Provide the (X, Y) coordinate of the cell's center where the given text is located.  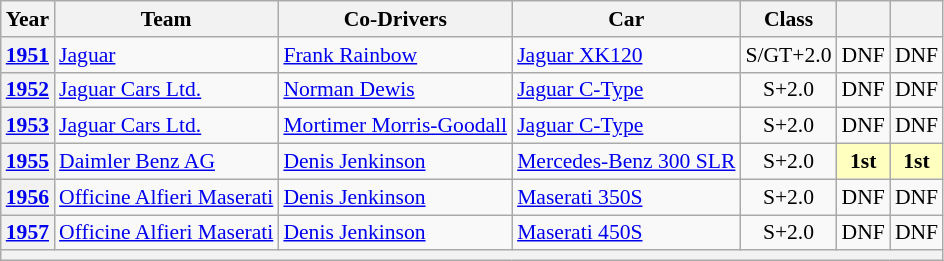
1953 (28, 126)
Car (626, 19)
Daimler Benz AG (166, 162)
Maserati 350S (626, 197)
S/GT+2.0 (788, 55)
1952 (28, 90)
Mortimer Morris-Goodall (395, 126)
Jaguar (166, 55)
1957 (28, 233)
Co-Drivers (395, 19)
Year (28, 19)
Norman Dewis (395, 90)
1955 (28, 162)
1956 (28, 197)
Mercedes-Benz 300 SLR (626, 162)
Frank Rainbow (395, 55)
Class (788, 19)
Team (166, 19)
Maserati 450S (626, 233)
Jaguar XK120 (626, 55)
1951 (28, 55)
